Provide the (x, y) coordinate of the cell's center where the given text is located.  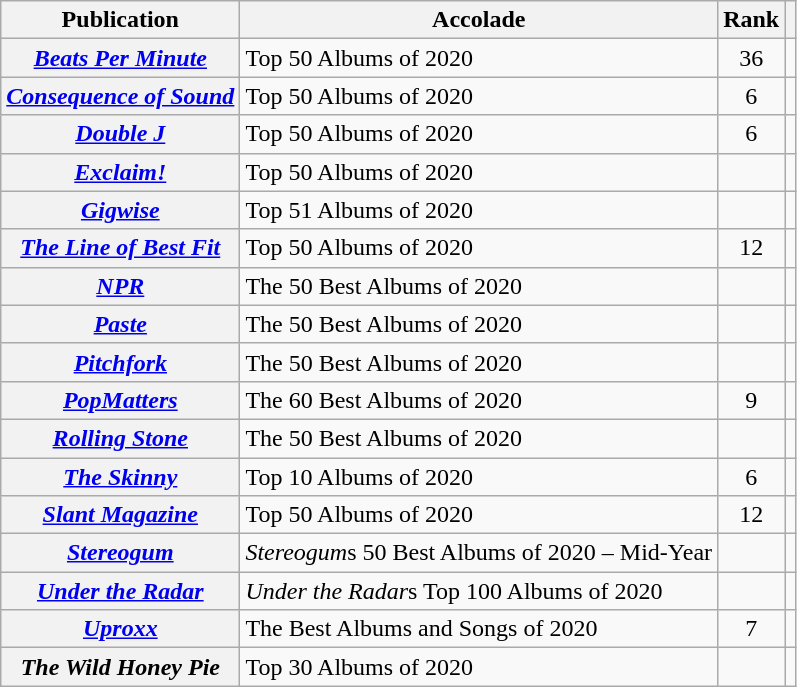
Rank (752, 20)
Paste (120, 324)
Top 51 Albums of 2020 (479, 210)
Stereogum (120, 553)
Slant Magazine (120, 515)
PopMatters (120, 400)
NPR (120, 286)
Top 30 Albums of 2020 (479, 667)
Under the Radar (120, 591)
Exclaim! (120, 172)
The Best Albums and Songs of 2020 (479, 629)
7 (752, 629)
The 60 Best Albums of 2020 (479, 400)
Uproxx (120, 629)
The Skinny (120, 477)
Under the Radars Top 100 Albums of 2020 (479, 591)
9 (752, 400)
The Line of Best Fit (120, 248)
Pitchfork (120, 362)
36 (752, 58)
Double J (120, 134)
The Wild Honey Pie (120, 667)
Beats Per Minute (120, 58)
Consequence of Sound (120, 96)
Top 10 Albums of 2020 (479, 477)
Stereogums 50 Best Albums of 2020 – Mid-Year (479, 553)
Publication (120, 20)
Gigwise (120, 210)
Accolade (479, 20)
Rolling Stone (120, 438)
